Return the [X, Y] coordinate for the center point of the cell that contains the specified text.  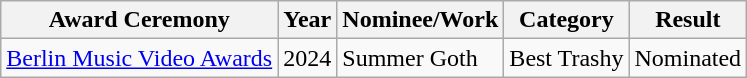
Category [566, 20]
Best Trashy [566, 58]
Nominated [688, 58]
Berlin Music Video Awards [140, 58]
Year [308, 20]
Result [688, 20]
Award Ceremony [140, 20]
Nominee/Work [420, 20]
2024 [308, 58]
Summer Goth [420, 58]
